For the text-containing cell, return its midpoint in [X, Y] coordinate format. 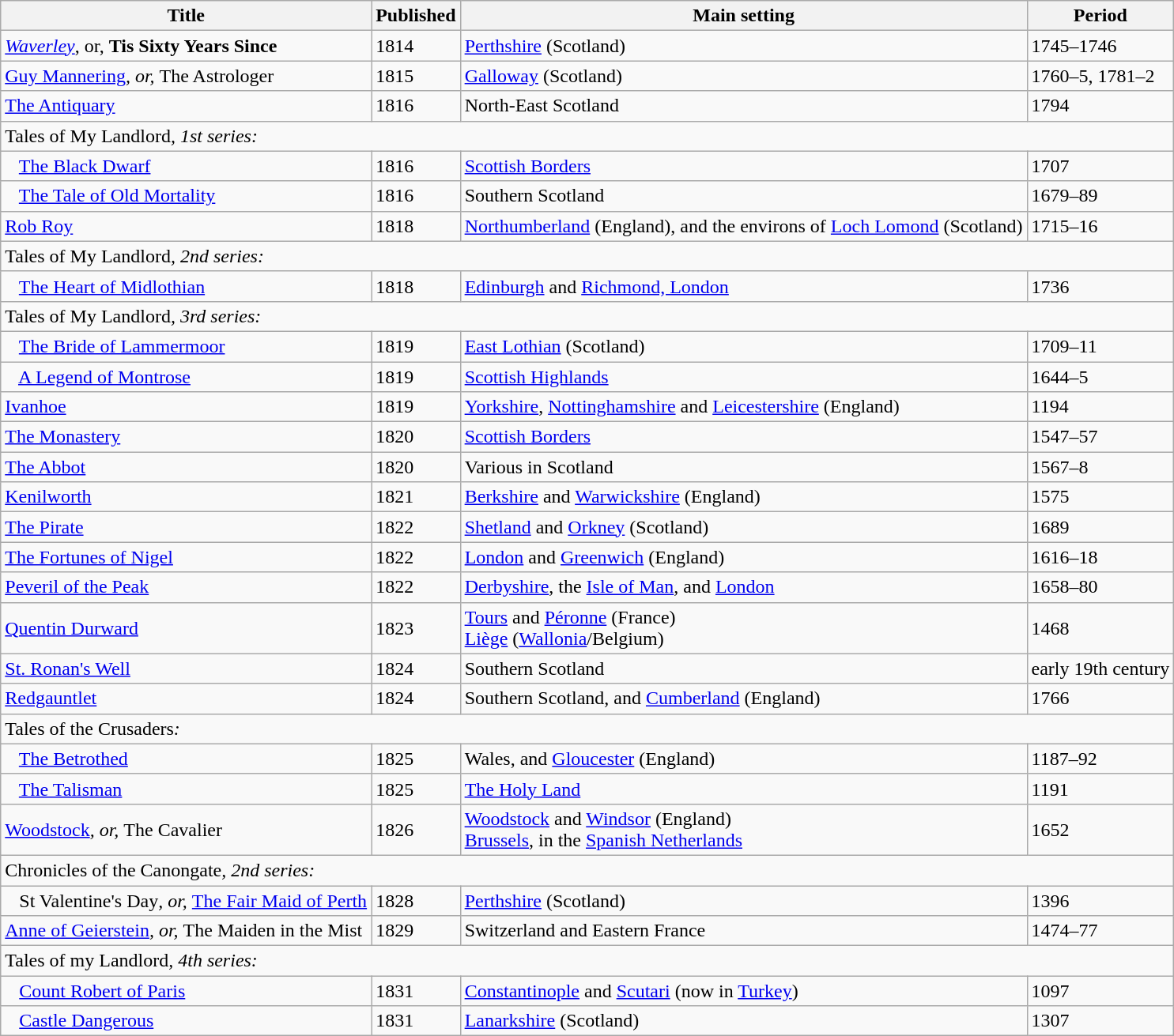
The Tale of Old Mortality [187, 196]
Lanarkshire (Scotland) [743, 1021]
1826 [416, 830]
1567–8 [1100, 467]
St Valentine's Day, or, The Fair Maid of Perth [187, 900]
Tales of My Landlord, 1st series: [587, 136]
Period [1100, 16]
1474–77 [1100, 931]
1821 [416, 497]
1715–16 [1100, 226]
Derbyshire, the Isle of Man, and London [743, 587]
Woodstock and Windsor (England)Brussels, in the Spanish Netherlands [743, 830]
1644–5 [1100, 377]
1616–18 [1100, 557]
St. Ronan's Well [187, 669]
Switzerland and Eastern France [743, 931]
1396 [1100, 900]
The Pirate [187, 527]
The Heart of Midlothian [187, 286]
Rob Roy [187, 226]
1468 [1100, 627]
The Black Dwarf [187, 166]
Tales of the Crusaders: [587, 729]
Waverley, or, Tis Sixty Years Since [187, 46]
Tales of My Landlord, 2nd series: [587, 256]
The Holy Land [743, 789]
1828 [416, 900]
1766 [1100, 699]
The Fortunes of Nigel [187, 557]
Anne of Geierstein, or, The Maiden in the Mist [187, 931]
The Bride of Lammermoor [187, 346]
1707 [1100, 166]
Title [187, 16]
Peveril of the Peak [187, 587]
1575 [1100, 497]
The Antiquary [187, 106]
The Betrothed [187, 759]
1689 [1100, 527]
Edinburgh and Richmond, London [743, 286]
1679–89 [1100, 196]
1658–80 [1100, 587]
Count Robert of Paris [187, 991]
Tales of My Landlord, 3rd series: [587, 316]
Wales, and Gloucester (England) [743, 759]
North-East Scotland [743, 106]
Kenilworth [187, 497]
1815 [416, 76]
The Monastery [187, 437]
1307 [1100, 1021]
Chronicles of the Canongate, 2nd series: [587, 870]
Ivanhoe [187, 407]
1187–92 [1100, 759]
Yorkshire, Nottinghamshire and Leicestershire (England) [743, 407]
The Talisman [187, 789]
1745–1746 [1100, 46]
London and Greenwich (England) [743, 557]
Galloway (Scotland) [743, 76]
Constantinople and Scutari (now in Turkey) [743, 991]
Berkshire and Warwickshire (England) [743, 497]
1760–5, 1781–2 [1100, 76]
Various in Scotland [743, 467]
Published [416, 16]
Southern Scotland, and Cumberland (England) [743, 699]
The Abbot [187, 467]
1814 [416, 46]
Tours and Péronne (France)Liège (Wallonia/Belgium) [743, 627]
Redgauntlet [187, 699]
East Lothian (Scotland) [743, 346]
1097 [1100, 991]
1194 [1100, 407]
Scottish Highlands [743, 377]
A Legend of Montrose [187, 377]
Shetland and Orkney (Scotland) [743, 527]
1547–57 [1100, 437]
1736 [1100, 286]
early 19th century [1100, 669]
Quentin Durward [187, 627]
Tales of my Landlord, 4th series: [587, 961]
1829 [416, 931]
Northumberland (England), and the environs of Loch Lomond (Scotland) [743, 226]
1794 [1100, 106]
Woodstock, or, The Cavalier [187, 830]
1709–11 [1100, 346]
1191 [1100, 789]
1823 [416, 627]
Guy Mannering, or, The Astrologer [187, 76]
Castle Dangerous [187, 1021]
1652 [1100, 830]
Main setting [743, 16]
